Scan for the cell matching the given text and deliver its [x, y] coordinate at center. 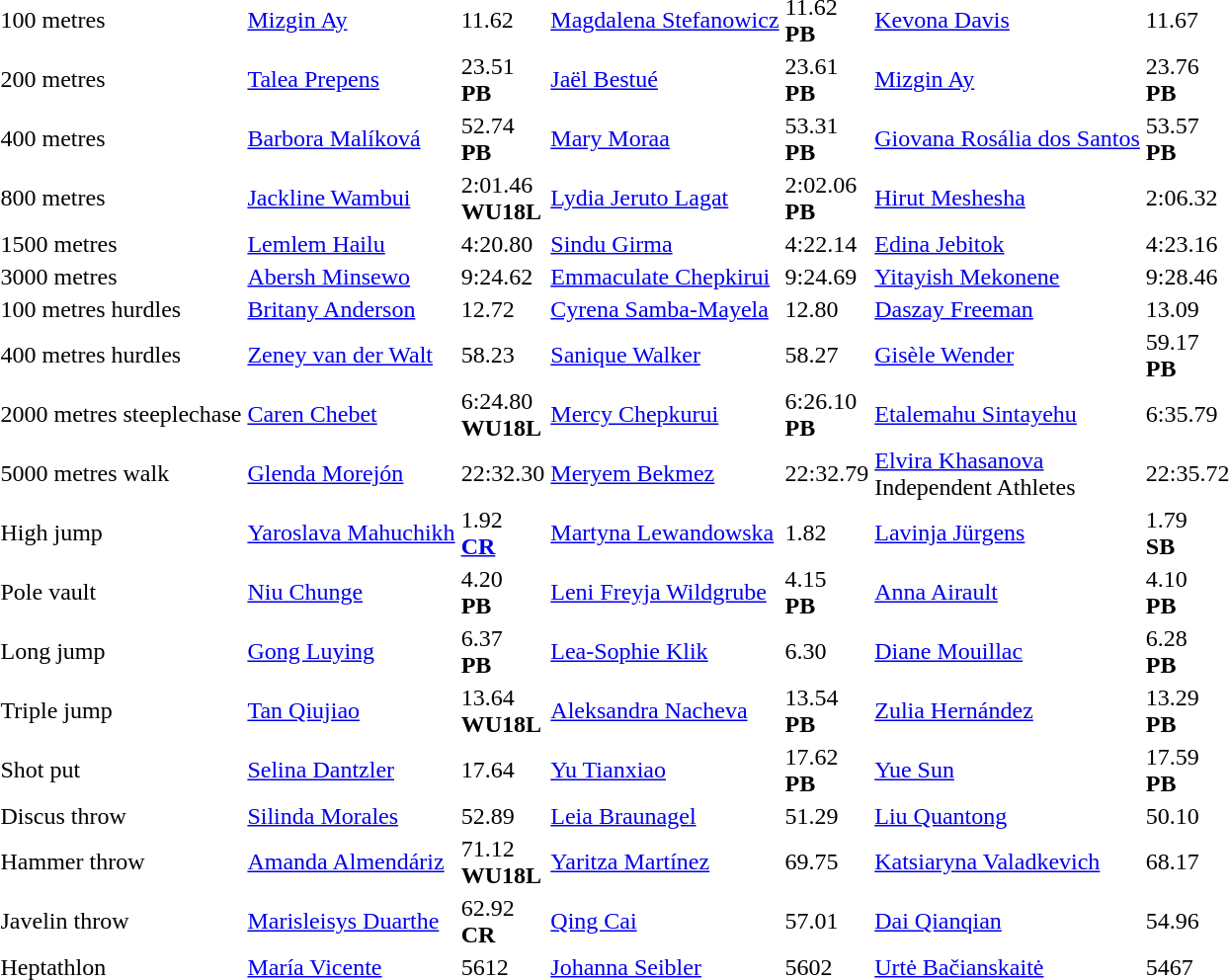
9:24.62 [503, 277]
Emmaculate Chepkirui [665, 277]
Qing Cai [665, 921]
Caren Chebet [352, 415]
4:20.80 [503, 244]
Mizgin Ay [1008, 79]
Yitayish Mekonene [1008, 277]
51.29 [827, 816]
4:22.14 [827, 244]
6:26.10PB [827, 415]
Martyna Lewandowska [665, 533]
17.64 [503, 771]
4.15PB [827, 593]
Tan Qiujiao [352, 711]
Britany Anderson [352, 309]
Yu Tianxiao [665, 771]
Lavinja Jürgens [1008, 533]
2:01.46 WU18L [503, 198]
23.51PB [503, 79]
Lydia Jeruto Lagat [665, 198]
6:24.80 WU18L [503, 415]
1.92 CR [503, 533]
Glenda Morejón [352, 474]
Edina Jebitok [1008, 244]
Gisèle Wender [1008, 356]
17.62PB [827, 771]
12.72 [503, 309]
Leia Braunagel [665, 816]
Meryem Bekmez [665, 474]
58.23 [503, 356]
Selina Dantzler [352, 771]
Diane Mouillac [1008, 652]
2:02.06PB [827, 198]
Liu Quantong [1008, 816]
Lemlem Hailu [352, 244]
Marisleisys Duarthe [352, 921]
Etalemahu Sintayehu [1008, 415]
53.31PB [827, 138]
Yaroslava Mahuchikh [352, 533]
4.20PB [503, 593]
69.75 [827, 861]
13.54PB [827, 711]
Zeney van der Walt [352, 356]
Gong Luying [352, 652]
Jackline Wambui [352, 198]
52.74 PB [503, 138]
71.12WU18L [503, 861]
Jaël Bestué [665, 79]
Yaritza Martínez [665, 861]
Leni Freyja Wildgrube [665, 593]
Talea Prepens [352, 79]
Niu Chunge [352, 593]
1.82 [827, 533]
Giovana Rosália dos Santos [1008, 138]
12.80 [827, 309]
Sindu Girma [665, 244]
Silinda Morales [352, 816]
Katsiaryna Valadkevich [1008, 861]
Abersh Minsewo [352, 277]
Yue Sun [1008, 771]
Daszay Freeman [1008, 309]
Lea-Sophie Klik [665, 652]
Hirut Meshesha [1008, 198]
Anna Airault [1008, 593]
62.92CR [503, 921]
58.27 [827, 356]
Sanique Walker [665, 356]
9:24.69 [827, 277]
Aleksandra Nacheva [665, 711]
Dai Qianqian [1008, 921]
Barbora Malíková [352, 138]
6.30 [827, 652]
Cyrena Samba-Mayela [665, 309]
Elvira KhasanovaIndependent Athletes [1008, 474]
Mercy Chepkurui [665, 415]
Mary Moraa [665, 138]
52.89 [503, 816]
22:32.79 [827, 474]
13.64WU18L [503, 711]
23.61PB [827, 79]
6.37PB [503, 652]
22:32.30 [503, 474]
Zulia Hernández [1008, 711]
Amanda Almendáriz [352, 861]
57.01 [827, 921]
